Search for the cell housing the specified text and yield its (X, Y) center coordinate. 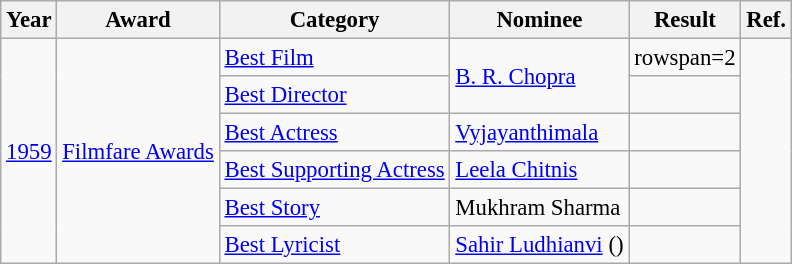
Result (685, 20)
Category (334, 20)
Vyjayanthimala (540, 133)
Leela Chitnis (540, 170)
B. R. Chopra (540, 76)
Best Director (334, 95)
Award (138, 20)
Best Film (334, 58)
Best Story (334, 208)
Best Lyricist (334, 245)
rowspan=2 (685, 58)
Mukhram Sharma (540, 208)
Best Supporting Actress (334, 170)
Best Actress (334, 133)
Sahir Ludhianvi () (540, 245)
Ref. (766, 20)
Year (29, 20)
Nominee (540, 20)
